Identify which cell holds the provided text, then report its (X, Y) central coordinate. 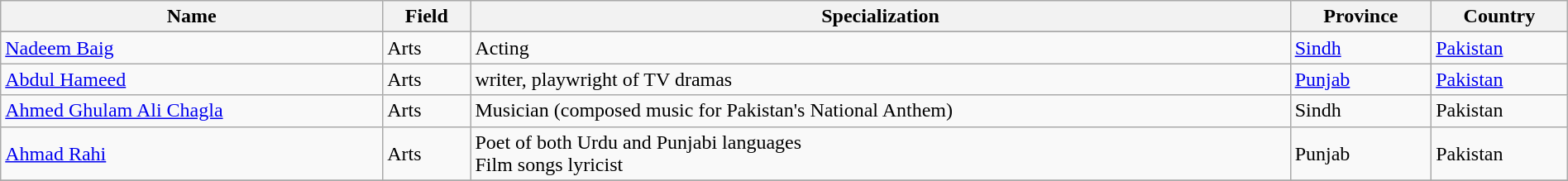
Name (192, 17)
Poet of both Urdu and Punjabi languagesFilm songs lyricist (880, 154)
Acting (880, 48)
Abdul Hameed (192, 79)
writer, playwright of TV dramas (880, 79)
Ahmad Rahi (192, 154)
Province (1361, 17)
Field (427, 17)
Specialization (880, 17)
Ahmed Ghulam Ali Chagla (192, 111)
Country (1500, 17)
Musician (composed music for Pakistan's National Anthem) (880, 111)
Nadeem Baig (192, 48)
